Locate the cell with the specified text and output its [X, Y] center coordinate. 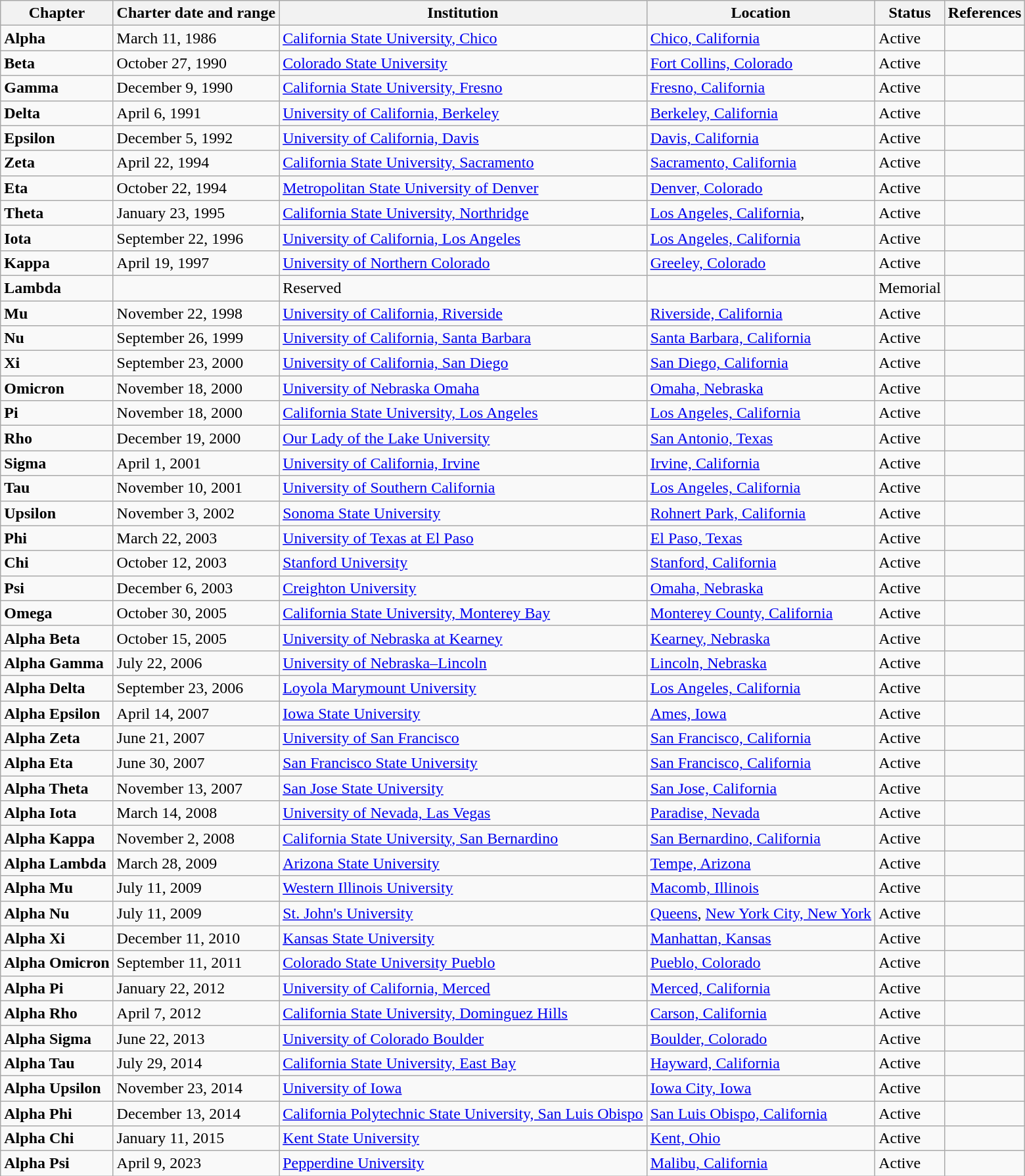
Iowa City, Iowa [761, 1088]
March 28, 2009 [196, 863]
Pepperdine University [463, 1164]
University of Nebraska Omaha [463, 388]
Tempe, Arizona [761, 863]
Alpha Eta [57, 763]
Iota [57, 238]
University of California, San Diego [463, 363]
University of Southern California [463, 488]
University of California, Merced [463, 988]
Rohnert Park, California [761, 513]
Creighton University [463, 588]
University of California, Riverside [463, 313]
Alpha Sigma [57, 1038]
Zeta [57, 163]
California State University, Northridge [463, 213]
Nu [57, 338]
November 23, 2014 [196, 1088]
Rho [57, 438]
Omicron [57, 388]
Merced, California [761, 988]
April 14, 2007 [196, 713]
California Polytechnic State University, San Luis Obispo [463, 1114]
Location [761, 13]
April 22, 1994 [196, 163]
University of California, Berkeley [463, 113]
November 13, 2007 [196, 788]
Denver, Colorado [761, 188]
Ames, Iowa [761, 713]
Santa Barbara, California [761, 338]
Alpha Iota [57, 813]
San Jose, California [761, 788]
San Antonio, Texas [761, 438]
December 5, 1992 [196, 138]
Paradise, Nevada [761, 813]
Our Lady of the Lake University [463, 438]
Delta [57, 113]
Fresno, California [761, 88]
Theta [57, 213]
University of California, Davis [463, 138]
University of Nebraska at Kearney [463, 638]
Manhattan, Kansas [761, 938]
October 12, 2003 [196, 563]
San Luis Obispo, California [761, 1114]
University of Colorado Boulder [463, 1038]
November 10, 2001 [196, 488]
Stanford, California [761, 563]
Berkeley, California [761, 113]
July 29, 2014 [196, 1063]
References [984, 13]
Kearney, Nebraska [761, 638]
University of California, Los Angeles [463, 238]
Alpha Upsilon [57, 1088]
December 19, 2000 [196, 438]
December 9, 1990 [196, 88]
California State University, Monterey Bay [463, 613]
El Paso, Texas [761, 538]
San Bernardino, California [761, 838]
June 21, 2007 [196, 738]
University of Texas at El Paso [463, 538]
California State University, San Bernardino [463, 838]
October 27, 1990 [196, 63]
Mu [57, 313]
Kent, Ohio [761, 1139]
Alpha Nu [57, 913]
Monterey County, California [761, 613]
April 1, 2001 [196, 463]
September 11, 2011 [196, 963]
Metropolitan State University of Denver [463, 188]
University of Northern Colorado [463, 263]
Alpha Pi [57, 988]
Alpha Chi [57, 1139]
Alpha [57, 38]
Greeley, Colorado [761, 263]
Alpha Mu [57, 888]
San Diego, California [761, 363]
Alpha Phi [57, 1114]
St. John's University [463, 913]
January 11, 2015 [196, 1139]
Chapter [57, 13]
Alpha Kappa [57, 838]
Arizona State University [463, 863]
Lambda [57, 288]
Loyola Marymount University [463, 688]
December 13, 2014 [196, 1114]
Alpha Beta [57, 638]
Alpha Gamma [57, 663]
April 7, 2012 [196, 1013]
Alpha Lambda [57, 863]
January 23, 1995 [196, 213]
September 23, 2006 [196, 688]
Alpha Zeta [57, 738]
Sacramento, California [761, 163]
November 22, 1998 [196, 313]
September 22, 1996 [196, 238]
California State University, Los Angeles [463, 413]
Malibu, California [761, 1164]
Alpha Xi [57, 938]
Epsilon [57, 138]
Kent State University [463, 1139]
April 6, 1991 [196, 113]
July 22, 2006 [196, 663]
November 2, 2008 [196, 838]
Psi [57, 588]
Western Illinois University [463, 888]
Alpha Omicron [57, 963]
University of Nevada, Las Vegas [463, 813]
Stanford University [463, 563]
Iowa State University [463, 713]
Kappa [57, 263]
Chico, California [761, 38]
Pi [57, 413]
Queens, New York City, New York [761, 913]
Institution [463, 13]
Kansas State University [463, 938]
Phi [57, 538]
California State University, Dominguez Hills [463, 1013]
Sigma [57, 463]
University of Iowa [463, 1088]
California State University, Fresno [463, 88]
September 23, 2000 [196, 363]
Alpha Delta [57, 688]
University of California, Irvine [463, 463]
Status [910, 13]
Pueblo, Colorado [761, 963]
Colorado State University Pueblo [463, 963]
University of Nebraska–Lincoln [463, 663]
Davis, California [761, 138]
Beta [57, 63]
Irvine, California [761, 463]
Reserved [463, 288]
Sonoma State University [463, 513]
October 15, 2005 [196, 638]
California State University, East Bay [463, 1063]
April 9, 2023 [196, 1164]
November 3, 2002 [196, 513]
March 11, 1986 [196, 38]
Macomb, Illinois [761, 888]
Chi [57, 563]
December 11, 2010 [196, 938]
Xi [57, 363]
Charter date and range [196, 13]
June 22, 2013 [196, 1038]
Tau [57, 488]
Alpha Rho [57, 1013]
San Jose State University [463, 788]
September 26, 1999 [196, 338]
Boulder, Colorado [761, 1038]
April 19, 1997 [196, 263]
December 6, 2003 [196, 588]
Alpha Psi [57, 1164]
March 14, 2008 [196, 813]
Carson, California [761, 1013]
Upsilon [57, 513]
Eta [57, 188]
Alpha Theta [57, 788]
March 22, 2003 [196, 538]
January 22, 2012 [196, 988]
June 30, 2007 [196, 763]
Hayward, California [761, 1063]
Memorial [910, 288]
Colorado State University [463, 63]
October 22, 1994 [196, 188]
Alpha Epsilon [57, 713]
California State University, Sacramento [463, 163]
Los Angeles, California, [761, 213]
Fort Collins, Colorado [761, 63]
California State University, Chico [463, 38]
Lincoln, Nebraska [761, 663]
University of San Francisco [463, 738]
Alpha Tau [57, 1063]
Omega [57, 613]
Gamma [57, 88]
Riverside, California [761, 313]
October 30, 2005 [196, 613]
San Francisco State University [463, 763]
University of California, Santa Barbara [463, 338]
